Provide the [X, Y] coordinate of the cell's center where the given text is located.  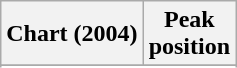
Chart (2004) [72, 34]
Peak position [189, 34]
